Determine the [X, Y] coordinate at the center of the cell enclosing the given text.  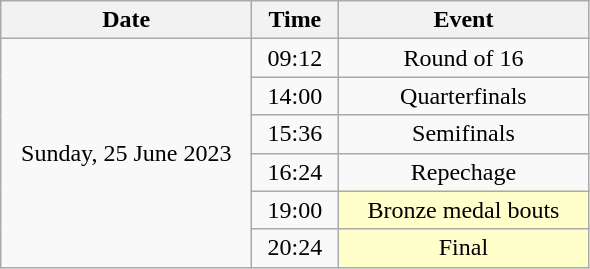
Final [464, 248]
Date [126, 20]
Time [295, 20]
15:36 [295, 134]
09:12 [295, 58]
14:00 [295, 96]
19:00 [295, 210]
20:24 [295, 248]
Repechage [464, 172]
Bronze medal bouts [464, 210]
Event [464, 20]
16:24 [295, 172]
Quarterfinals [464, 96]
Semifinals [464, 134]
Round of 16 [464, 58]
Sunday, 25 June 2023 [126, 153]
